Identify which cell holds the provided text, then report its (x, y) central coordinate. 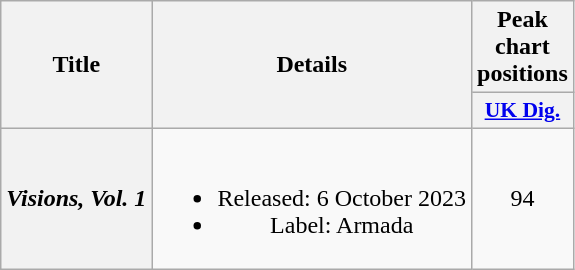
94 (523, 198)
Peak chart positions (523, 47)
Released: 6 October 2023Label: Armada (312, 198)
Details (312, 65)
UK Dig. (523, 111)
Title (76, 65)
Visions, Vol. 1 (76, 198)
